Return the [x, y] coordinate for the center point of the cell that contains the specified text.  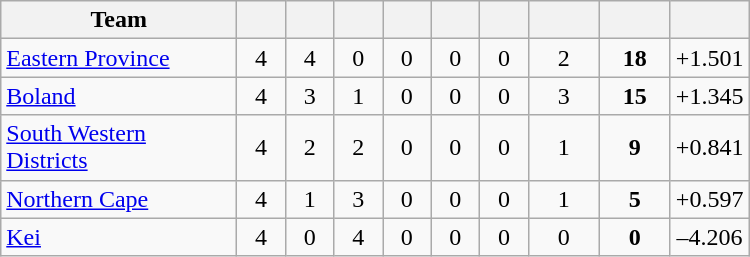
Eastern Province [119, 58]
South Western Districts [119, 148]
+0.597 [710, 199]
+1.501 [710, 58]
15 [634, 96]
Team [119, 20]
18 [634, 58]
Boland [119, 96]
+0.841 [710, 148]
–4.206 [710, 237]
Northern Cape [119, 199]
5 [634, 199]
9 [634, 148]
Kei [119, 237]
+1.345 [710, 96]
